Identify which cell holds the provided text, then report its [x, y] central coordinate. 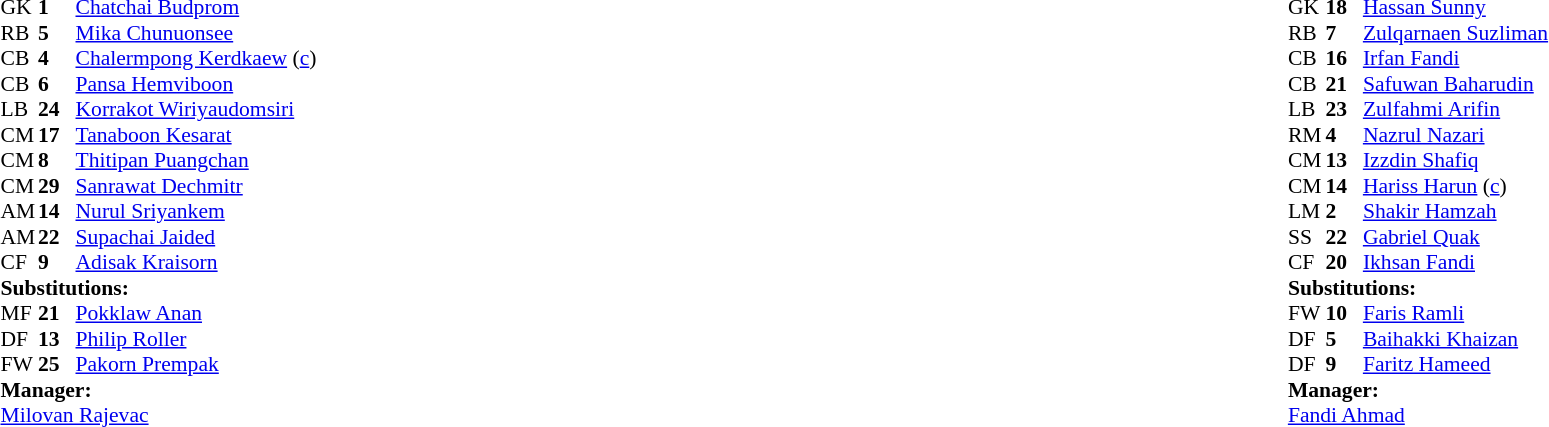
29 [57, 186]
Pakorn Prempak [196, 365]
Thitipan Puangchan [196, 161]
Gabriel Quak [1456, 237]
Zulfahmi Arifin [1456, 109]
MF [19, 313]
RM [1307, 135]
Baihakki Khaizan [1456, 339]
25 [57, 365]
Ikhsan Fandi [1456, 263]
Faritz Hameed [1456, 365]
Mika Chunuonsee [196, 33]
10 [1344, 313]
2 [1344, 211]
24 [57, 109]
8 [57, 161]
Korrakot Wiriyaudomsiri [196, 109]
Sanrawat Dechmitr [196, 186]
23 [1344, 109]
SS [1307, 237]
17 [57, 135]
Izzdin Shafiq [1456, 161]
16 [1344, 59]
Tanaboon Kesarat [196, 135]
Nurul Sriyankem [196, 211]
Adisak Kraisorn [196, 263]
6 [57, 84]
Philip Roller [196, 339]
Pansa Hemviboon [196, 84]
Pokklaw Anan [196, 313]
Faris Ramli [1456, 313]
20 [1344, 263]
Shakir Hamzah [1456, 211]
LM [1307, 211]
Irfan Fandi [1456, 59]
Supachai Jaided [196, 237]
Zulqarnaen Suzliman [1456, 33]
7 [1344, 33]
Hariss Harun (c) [1456, 186]
Nazrul Nazari [1456, 135]
Safuwan Baharudin [1456, 84]
Chalermpong Kerdkaew (c) [196, 59]
